Identify which cell holds the provided text, then report its [X, Y] central coordinate. 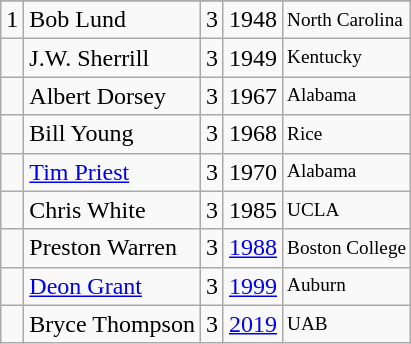
Bill Young [112, 134]
1949 [252, 58]
1970 [252, 172]
Auburn [347, 286]
Kentucky [347, 58]
J.W. Sherrill [112, 58]
1968 [252, 134]
Chris White [112, 210]
1967 [252, 96]
North Carolina [347, 20]
Rice [347, 134]
Preston Warren [112, 248]
Tim Priest [112, 172]
1948 [252, 20]
2019 [252, 324]
Boston College [347, 248]
Albert Dorsey [112, 96]
UAB [347, 324]
1999 [252, 286]
Bob Lund [112, 20]
UCLA [347, 210]
Deon Grant [112, 286]
1 [12, 20]
1988 [252, 248]
1985 [252, 210]
Bryce Thompson [112, 324]
